Capture the cell that displays the provided text and extract its (X, Y) central coordinate. 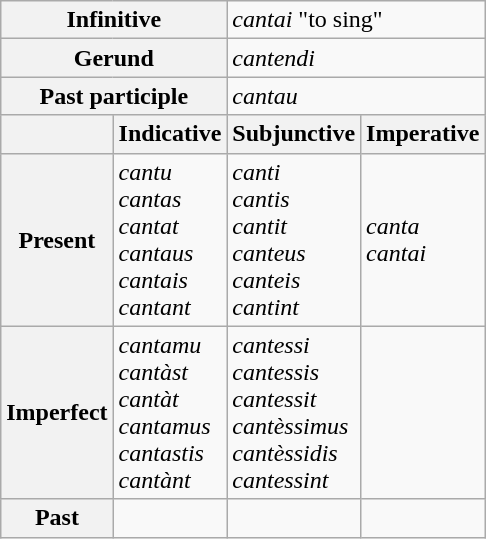
Infinitive (114, 20)
Past participle (114, 96)
Imperfect (57, 412)
Gerund (114, 58)
cantacantai (423, 240)
cantendi (356, 58)
Indicative (170, 134)
canticantiscantitcanteuscanteiscantint (294, 240)
cantessicantessiscantessitcantèssimuscantèssidiscantessint (294, 412)
Present (57, 240)
cantau (356, 96)
cantucantascantatcantauscantaiscantant (170, 240)
Subjunctive (294, 134)
Imperative (423, 134)
cantamucantàstcantàtcantamuscantastiscantànt (170, 412)
Past (57, 518)
cantai "to sing" (356, 20)
